For the text-containing cell, return its midpoint in [X, Y] coordinate format. 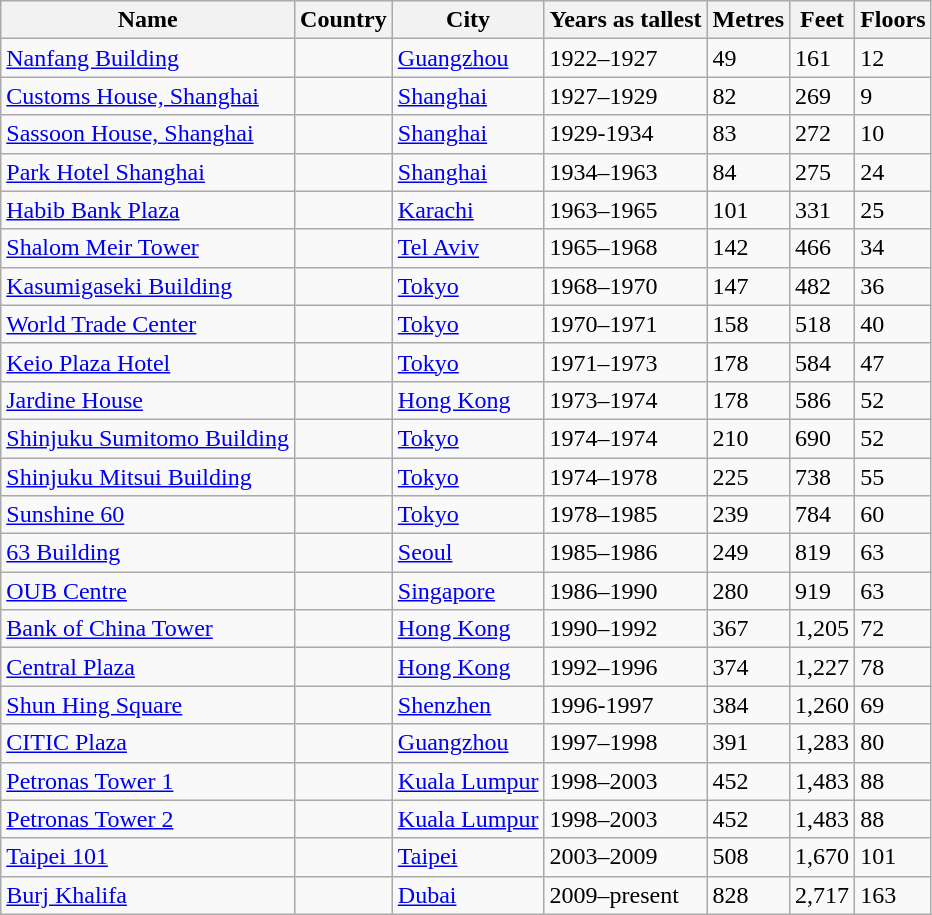
1,205 [822, 629]
280 [748, 591]
1997–1998 [626, 743]
Taipei [468, 857]
Kasumigaseki Building [148, 286]
60 [893, 515]
161 [822, 58]
Shenzhen [468, 705]
OUB Centre [148, 591]
367 [748, 629]
1970–1971 [626, 324]
63 Building [148, 553]
269 [822, 96]
275 [822, 172]
384 [748, 705]
518 [822, 324]
391 [748, 743]
72 [893, 629]
225 [748, 477]
374 [748, 667]
1978–1985 [626, 515]
1973–1974 [626, 400]
Shinjuku Mitsui Building [148, 477]
Petronas Tower 1 [148, 781]
1,283 [822, 743]
55 [893, 477]
819 [822, 553]
25 [893, 210]
1986–1990 [626, 591]
1990–1992 [626, 629]
10 [893, 134]
210 [748, 438]
Karachi [468, 210]
272 [822, 134]
1,260 [822, 705]
78 [893, 667]
Taipei 101 [148, 857]
Floors [893, 20]
Years as tallest [626, 20]
12 [893, 58]
1974–1974 [626, 438]
2009–present [626, 895]
828 [748, 895]
24 [893, 172]
Customs House, Shanghai [148, 96]
Shinjuku Sumitomo Building [148, 438]
Feet [822, 20]
586 [822, 400]
508 [748, 857]
Burj Khalifa [148, 895]
84 [748, 172]
1922–1927 [626, 58]
1985–1986 [626, 553]
Park Hotel Shanghai [148, 172]
Sassoon House, Shanghai [148, 134]
1934–1963 [626, 172]
80 [893, 743]
482 [822, 286]
1929-1934 [626, 134]
919 [822, 591]
1927–1929 [626, 96]
World Trade Center [148, 324]
738 [822, 477]
249 [748, 553]
Metres [748, 20]
36 [893, 286]
CITIC Plaza [148, 743]
Sunshine 60 [148, 515]
City [468, 20]
Tel Aviv [468, 248]
Central Plaza [148, 667]
Dubai [468, 895]
Shalom Meir Tower [148, 248]
Jardine House [148, 400]
1,670 [822, 857]
Name [148, 20]
2,717 [822, 895]
Habib Bank Plaza [148, 210]
331 [822, 210]
Keio Plaza Hotel [148, 362]
1992–1996 [626, 667]
Country [344, 20]
466 [822, 248]
239 [748, 515]
82 [748, 96]
1,227 [822, 667]
40 [893, 324]
34 [893, 248]
158 [748, 324]
Singapore [468, 591]
690 [822, 438]
784 [822, 515]
69 [893, 705]
Seoul [468, 553]
2003–2009 [626, 857]
1996-1997 [626, 705]
1963–1965 [626, 210]
9 [893, 96]
1968–1970 [626, 286]
Bank of China Tower [148, 629]
1965–1968 [626, 248]
49 [748, 58]
Nanfang Building [148, 58]
147 [748, 286]
1974–1978 [626, 477]
584 [822, 362]
163 [893, 895]
Petronas Tower 2 [148, 819]
83 [748, 134]
1971–1973 [626, 362]
142 [748, 248]
47 [893, 362]
Shun Hing Square [148, 705]
